Identify which cell holds the provided text, then report its [X, Y] central coordinate. 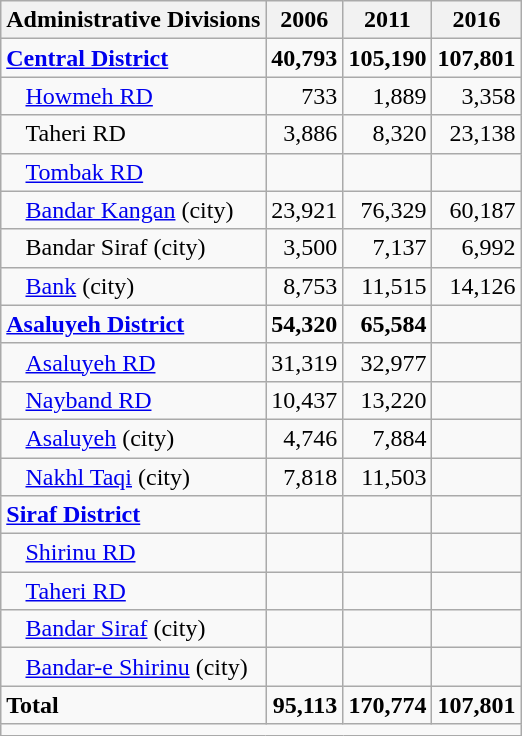
6,992 [476, 248]
60,187 [476, 210]
7,137 [388, 248]
2011 [388, 20]
65,584 [388, 324]
4,746 [304, 438]
3,886 [304, 134]
8,320 [388, 134]
Total [134, 705]
31,319 [304, 362]
Nayband RD [134, 400]
Siraf District [134, 515]
13,220 [388, 400]
Administrative Divisions [134, 20]
Howmeh RD [134, 96]
10,437 [304, 400]
11,515 [388, 286]
105,190 [388, 58]
23,138 [476, 134]
3,500 [304, 248]
Asaluyeh (city) [134, 438]
Bank (city) [134, 286]
733 [304, 96]
76,329 [388, 210]
54,320 [304, 324]
95,113 [304, 705]
14,126 [476, 286]
32,977 [388, 362]
7,884 [388, 438]
2016 [476, 20]
3,358 [476, 96]
2006 [304, 20]
Bandar-e Shirinu (city) [134, 667]
7,818 [304, 477]
40,793 [304, 58]
23,921 [304, 210]
Shirinu RD [134, 553]
Nakhl Taqi (city) [134, 477]
Asaluyeh District [134, 324]
1,889 [388, 96]
Central District [134, 58]
8,753 [304, 286]
Bandar Kangan (city) [134, 210]
170,774 [388, 705]
Tombak RD [134, 172]
Asaluyeh RD [134, 362]
11,503 [388, 477]
